Determine the (x, y) coordinate at the center of the cell enclosing the given text.  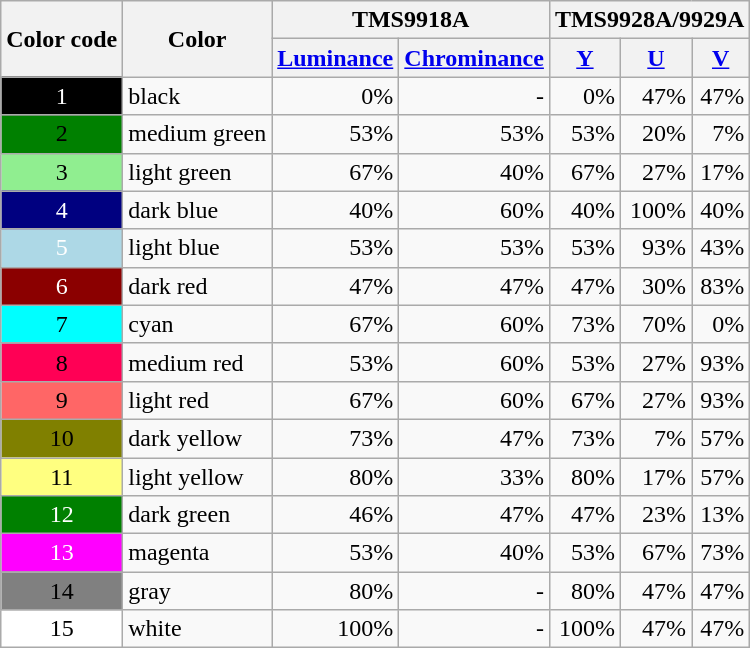
10 (62, 438)
magenta (198, 553)
gray (198, 591)
dark red (198, 286)
light red (198, 400)
Color code (62, 39)
20% (656, 134)
46% (336, 515)
Luminance (336, 58)
cyan (198, 324)
V (721, 58)
13 (62, 553)
white (198, 629)
5 (62, 248)
8 (62, 362)
7 (62, 324)
dark green (198, 515)
medium red (198, 362)
30% (656, 286)
3 (62, 172)
70% (656, 324)
33% (474, 477)
Y (584, 58)
U (656, 58)
15 (62, 629)
light green (198, 172)
12 (62, 515)
14 (62, 591)
TMS9928A/9929A (649, 20)
23% (656, 515)
1 (62, 96)
43% (721, 248)
83% (721, 286)
2 (62, 134)
black (198, 96)
dark blue (198, 210)
medium green (198, 134)
11 (62, 477)
13% (721, 515)
TMS9918A (411, 20)
Chrominance (474, 58)
4 (62, 210)
Color (198, 39)
9 (62, 400)
dark yellow (198, 438)
6 (62, 286)
light yellow (198, 477)
light blue (198, 248)
